Provide the (x, y) coordinate of the cell's center where the given text is located.  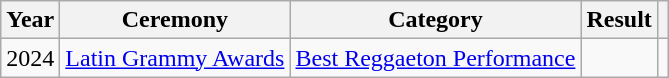
Year (30, 20)
2024 (30, 58)
Ceremony (175, 20)
Category (436, 20)
Result (619, 20)
Best Reggaeton Performance (436, 58)
Latin Grammy Awards (175, 58)
